For the text-containing cell, return its midpoint in (x, y) coordinate format. 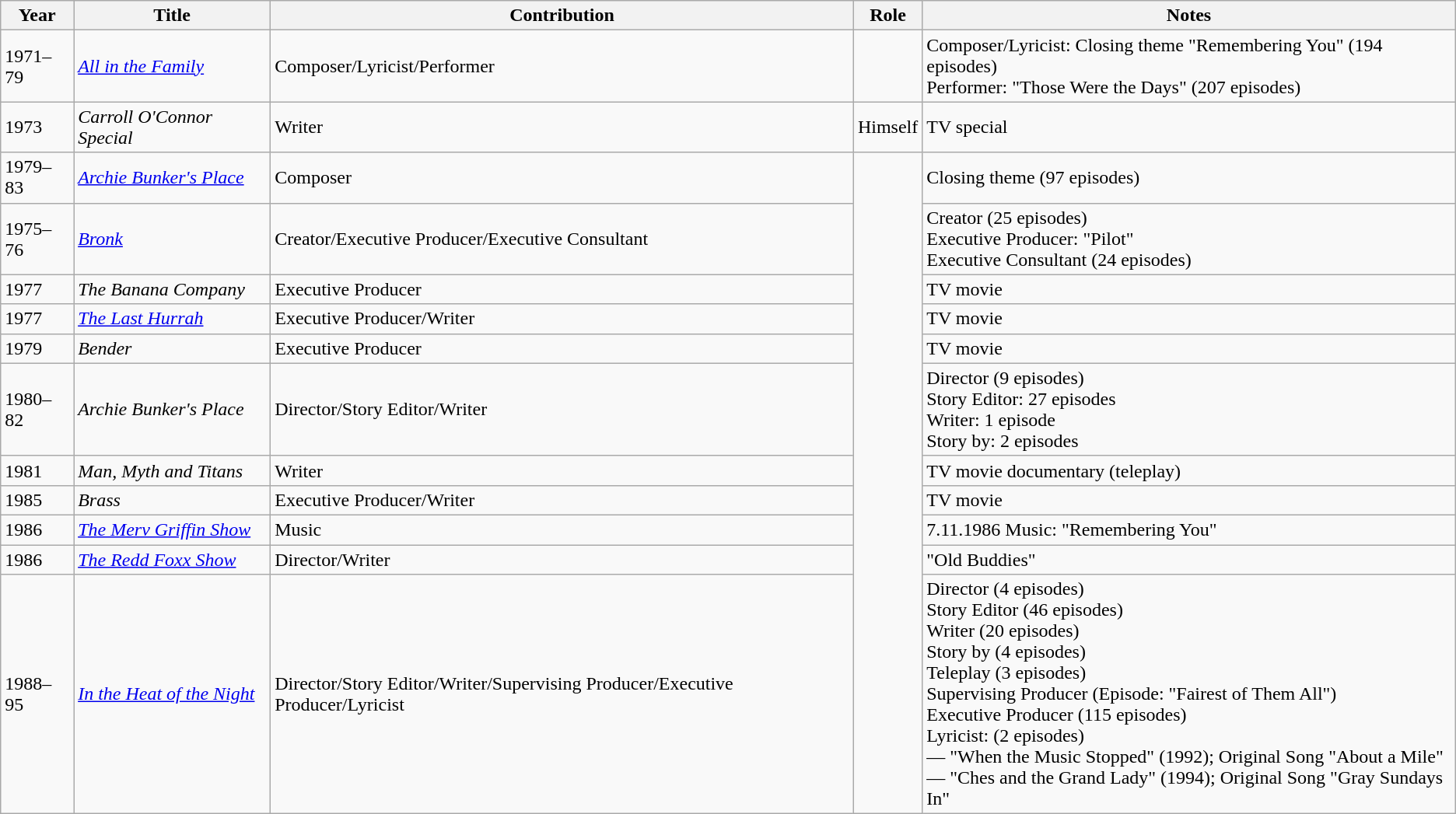
Brass (173, 500)
Man, Myth and Titans (173, 470)
Director/Writer (562, 559)
Notes (1189, 16)
TV special (1189, 128)
Title (173, 16)
Composer/Lyricist/Performer (562, 66)
1980–82 (37, 409)
"Old Buddies" (1189, 559)
1979–83 (37, 177)
The Merv Griffin Show (173, 529)
The Redd Foxx Show (173, 559)
1988–95 (37, 694)
Bender (173, 348)
Contribution (562, 16)
Year (37, 16)
1971–79 (37, 66)
Director (9 episodes)Story Editor: 27 episodesWriter: 1 episodeStory by: 2 episodes (1189, 409)
TV movie documentary (teleplay) (1189, 470)
Carroll O'Connor Special (173, 128)
The Banana Company (173, 289)
Creator/Executive Producer/Executive Consultant (562, 239)
Composer (562, 177)
1973 (37, 128)
Himself (887, 128)
The Last Hurrah (173, 319)
Role (887, 16)
Bronk (173, 239)
1979 (37, 348)
Closing theme (97 episodes) (1189, 177)
In the Heat of the Night (173, 694)
Composer/Lyricist: Closing theme "Remembering You" (194 episodes)Performer: "Those Were the Days" (207 episodes) (1189, 66)
Director/Story Editor/Writer (562, 409)
1985 (37, 500)
Director/Story Editor/Writer/Supervising Producer/Executive Producer/Lyricist (562, 694)
Creator (25 episodes)Executive Producer: "Pilot"Executive Consultant (24 episodes) (1189, 239)
All in the Family (173, 66)
7.11.1986 Music: "Remembering You" (1189, 529)
1975–76 (37, 239)
1981 (37, 470)
Music (562, 529)
